Find where the given text appears and provide that cell's center as (X, Y) coordinate. 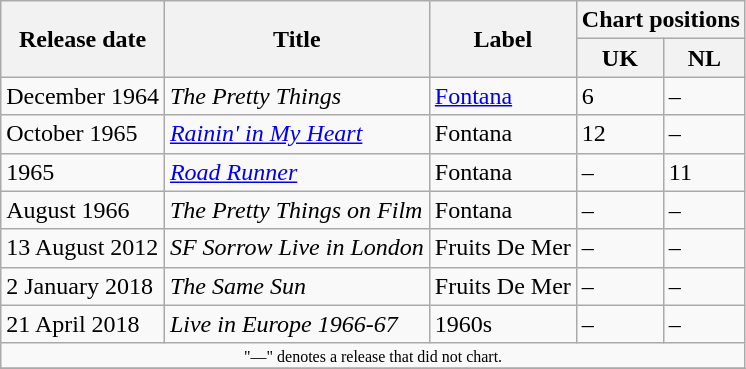
December 1964 (83, 96)
Live in Europe 1966-67 (296, 324)
Label (502, 39)
2 January 2018 (83, 286)
Chart positions (660, 20)
UK (620, 58)
6 (620, 96)
Rainin' in My Heart (296, 134)
SF Sorrow Live in London (296, 248)
1965 (83, 172)
The Same Sun (296, 286)
21 April 2018 (83, 324)
"—" denotes a release that did not chart. (374, 355)
1960s (502, 324)
13 August 2012 (83, 248)
Road Runner (296, 172)
11 (704, 172)
Title (296, 39)
August 1966 (83, 210)
NL (704, 58)
The Pretty Things on Film (296, 210)
12 (620, 134)
Release date (83, 39)
October 1965 (83, 134)
The Pretty Things (296, 96)
